Return the [X, Y] coordinate for the center point of the cell that contains the specified text.  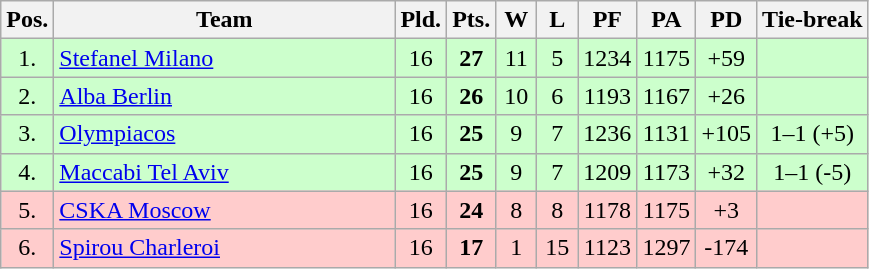
6 [558, 96]
+105 [726, 134]
PA [666, 20]
PD [726, 20]
1297 [666, 248]
Maccabi Tel Aviv [224, 172]
1 [516, 248]
26 [472, 96]
1234 [608, 58]
-174 [726, 248]
Pts. [472, 20]
17 [472, 248]
4. [28, 172]
1236 [608, 134]
1–1 (-5) [813, 172]
1173 [666, 172]
Tie-break [813, 20]
+3 [726, 210]
5. [28, 210]
1. [28, 58]
Pld. [421, 20]
1178 [608, 210]
15 [558, 248]
L [558, 20]
1131 [666, 134]
11 [516, 58]
+59 [726, 58]
CSKA Moscow [224, 210]
Spirou Charleroi [224, 248]
W [516, 20]
27 [472, 58]
Olympiacos [224, 134]
Alba Berlin [224, 96]
1–1 (+5) [813, 134]
5 [558, 58]
Team [224, 20]
Pos. [28, 20]
3. [28, 134]
10 [516, 96]
1209 [608, 172]
1167 [666, 96]
+32 [726, 172]
1123 [608, 248]
PF [608, 20]
Stefanel Milano [224, 58]
1193 [608, 96]
24 [472, 210]
+26 [726, 96]
6. [28, 248]
2. [28, 96]
